Extract the (x, y) coordinate from the center of the cell holding the provided text.  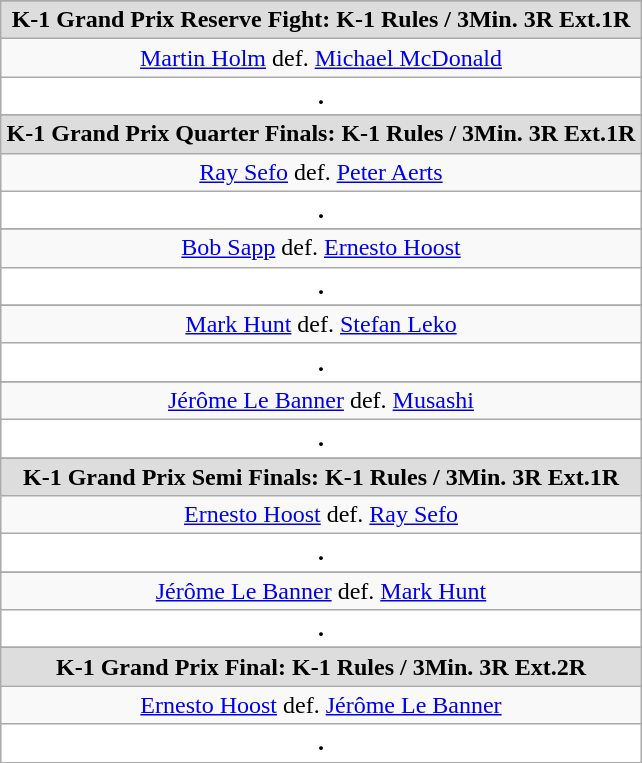
Bob Sapp def. Ernesto Hoost (321, 248)
Ray Sefo def. Peter Aerts (321, 172)
K-1 Grand Prix Quarter Finals: K-1 Rules / 3Min. 3R Ext.1R (321, 134)
Jérôme Le Banner def. Mark Hunt (321, 591)
Ernesto Hoost def. Jérôme Le Banner (321, 705)
Martin Holm def. Michael McDonald (321, 58)
K-1 Grand Prix Reserve Fight: K-1 Rules / 3Min. 3R Ext.1R (321, 20)
Ernesto Hoost def. Ray Sefo (321, 515)
Mark Hunt def. Stefan Leko (321, 324)
K-1 Grand Prix Semi Finals: K-1 Rules / 3Min. 3R Ext.1R (321, 477)
K-1 Grand Prix Final: K-1 Rules / 3Min. 3R Ext.2R (321, 667)
Jérôme Le Banner def. Musashi (321, 400)
